Determine the [x, y] coordinate at the center of the cell enclosing the given text.  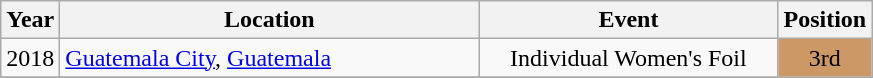
2018 [30, 58]
Position [825, 20]
Individual Women's Foil [628, 58]
3rd [825, 58]
Year [30, 20]
Location [270, 20]
Guatemala City, Guatemala [270, 58]
Event [628, 20]
